Find where the given text appears and provide that cell's center as (x, y) coordinate. 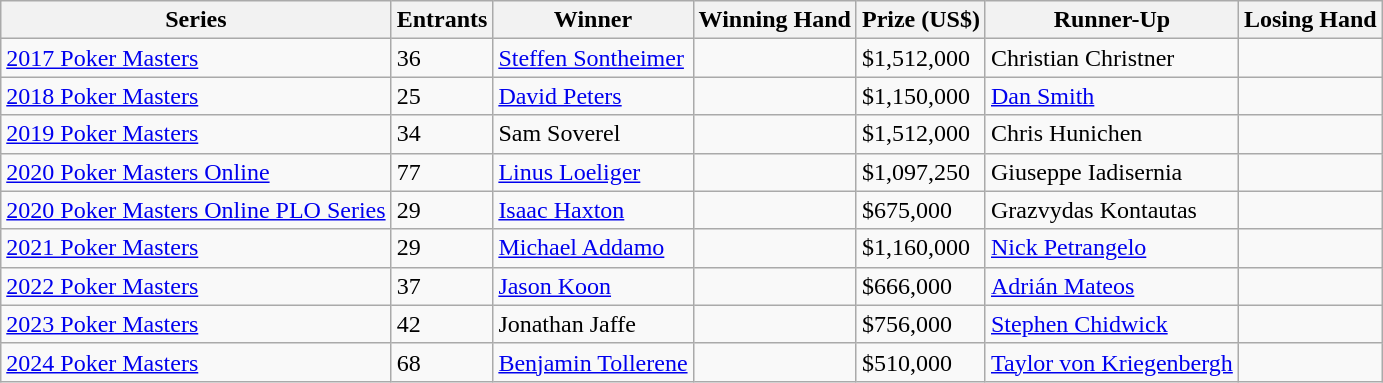
Series (196, 20)
Entrants (442, 20)
2020 Poker Masters Online PLO Series (196, 210)
Christian Christner (1112, 58)
$510,000 (920, 362)
37 (442, 286)
36 (442, 58)
Nick Petrangelo (1112, 248)
77 (442, 172)
Winner (593, 20)
2017 Poker Masters (196, 58)
Giuseppe Iadisernia (1112, 172)
Dan Smith (1112, 96)
2022 Poker Masters (196, 286)
$1,160,000 (920, 248)
2023 Poker Masters (196, 324)
$1,097,250 (920, 172)
34 (442, 134)
2024 Poker Masters (196, 362)
Steffen Sontheimer (593, 58)
Stephen Chidwick (1112, 324)
Michael Addamo (593, 248)
2019 Poker Masters (196, 134)
Linus Loeliger (593, 172)
Jason Koon (593, 286)
25 (442, 96)
Grazvydas Kontautas (1112, 210)
68 (442, 362)
Jonathan Jaffe (593, 324)
Prize (US$) (920, 20)
Benjamin Tollerene (593, 362)
Taylor von Kriegenbergh (1112, 362)
2020 Poker Masters Online (196, 172)
Adrián Mateos (1112, 286)
Losing Hand (1310, 20)
42 (442, 324)
$675,000 (920, 210)
Chris Hunichen (1112, 134)
$666,000 (920, 286)
2021 Poker Masters (196, 248)
2018 Poker Masters (196, 96)
David Peters (593, 96)
Sam Soverel (593, 134)
Runner-Up (1112, 20)
Isaac Haxton (593, 210)
$1,150,000 (920, 96)
Winning Hand (774, 20)
$756,000 (920, 324)
